Identify which cell holds the provided text, then report its (x, y) central coordinate. 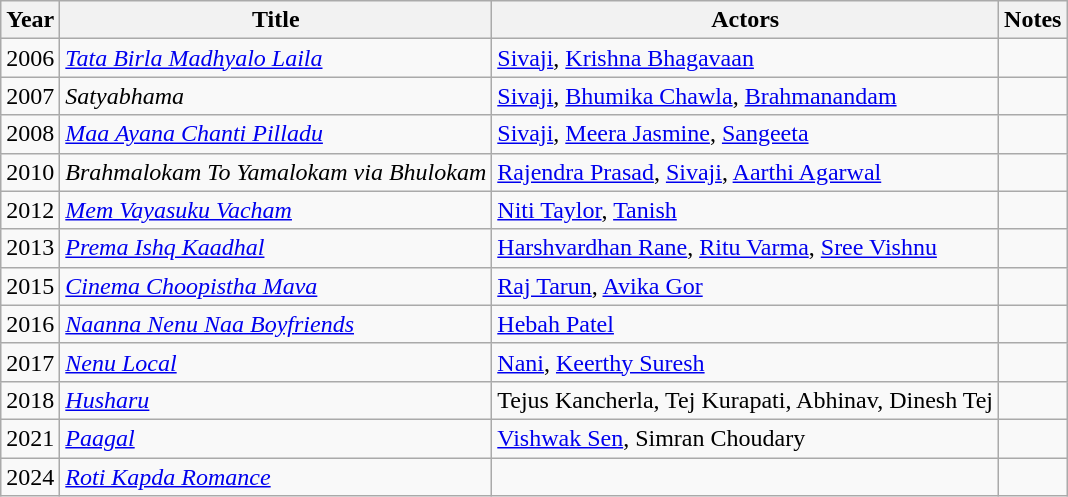
Sivaji, Bhumika Chawla, Brahmanandam (746, 96)
Tata Birla Madhyalo Laila (276, 58)
Naanna Nenu Naa Boyfriends (276, 324)
Raj Tarun, Avika Gor (746, 286)
Cinema Choopistha Mava (276, 286)
Niti Taylor, Tanish (746, 210)
Year (30, 20)
2010 (30, 172)
2016 (30, 324)
Actors (746, 20)
Sivaji, Meera Jasmine, Sangeeta (746, 134)
2024 (30, 477)
Prema Ishq Kaadhal (276, 248)
Paagal (276, 438)
2007 (30, 96)
Sivaji, Krishna Bhagavaan (746, 58)
2017 (30, 362)
2013 (30, 248)
Rajendra Prasad, Sivaji, Aarthi Agarwal (746, 172)
Harshvardhan Rane, Ritu Varma, Sree Vishnu (746, 248)
2015 (30, 286)
2018 (30, 400)
Title (276, 20)
Brahmalokam To Yamalokam via Bhulokam (276, 172)
Nenu Local (276, 362)
Roti Kapda Romance (276, 477)
Mem Vayasuku Vacham (276, 210)
Hebah Patel (746, 324)
2008 (30, 134)
Maa Ayana Chanti Pilladu (276, 134)
Nani, Keerthy Suresh (746, 362)
Notes (1033, 20)
Husharu (276, 400)
Vishwak Sen, Simran Choudary (746, 438)
Tejus Kancherla, Tej Kurapati, Abhinav, Dinesh Tej (746, 400)
2006 (30, 58)
2021 (30, 438)
Satyabhama (276, 96)
2012 (30, 210)
